For the text-containing cell, return its midpoint in (X, Y) coordinate format. 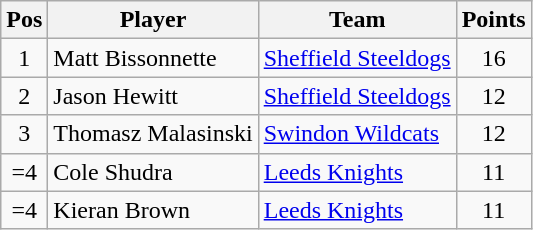
3 (24, 134)
Matt Bissonnette (153, 58)
Jason Hewitt (153, 96)
1 (24, 58)
Player (153, 20)
Kieran Brown (153, 210)
Team (357, 20)
2 (24, 96)
Cole Shudra (153, 172)
16 (494, 58)
Pos (24, 20)
Points (494, 20)
Thomasz Malasinski (153, 134)
Swindon Wildcats (357, 134)
